Detect which cell encompasses the target text, then output its [X, Y] center coordinate. 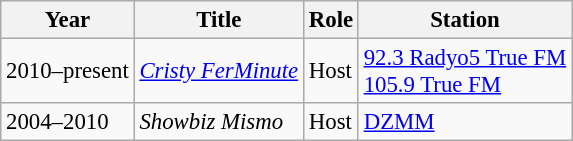
2004–2010 [68, 122]
92.3 Radyo5 True FM105.9 True FM [464, 72]
Cristy FerMinute [218, 72]
2010–present [68, 72]
Title [218, 20]
DZMM [464, 122]
Showbiz Mismo [218, 122]
Role [330, 20]
Station [464, 20]
Year [68, 20]
